Detect which cell encompasses the target text, then output its (x, y) center coordinate. 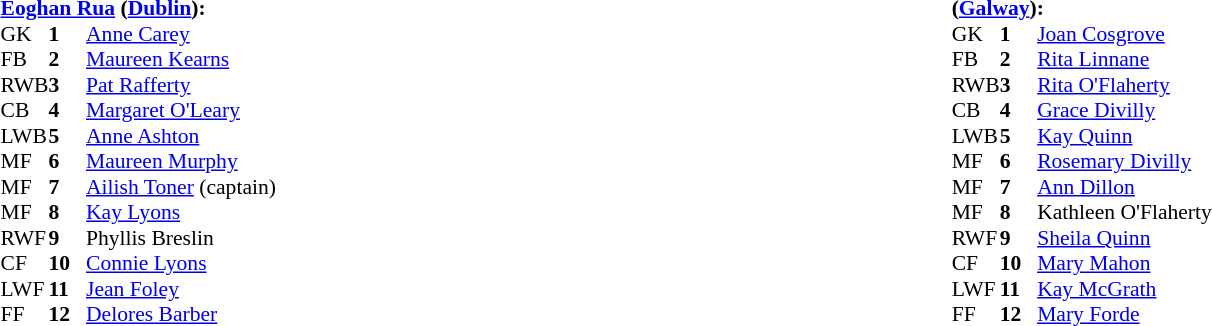
Pat Rafferty (181, 85)
Phyllis Breslin (181, 238)
Maureen Kearns (181, 59)
Kay McGrath (1124, 289)
Sheila Quinn (1124, 238)
Jean Foley (181, 289)
Ann Dillon (1124, 187)
Kathleen O'Flaherty (1124, 213)
Kay Lyons (181, 213)
Rosemary Divilly (1124, 161)
Grace Divilly (1124, 111)
Mary Mahon (1124, 263)
Rita O'Flaherty (1124, 85)
Margaret O'Leary (181, 111)
Connie Lyons (181, 263)
Rita Linnane (1124, 59)
Kay Quinn (1124, 136)
Joan Cosgrove (1124, 34)
Anne Ashton (181, 136)
Ailish Toner (captain) (181, 187)
Anne Carey (181, 34)
Maureen Murphy (181, 161)
